Determine the [x, y] coordinate at the center of the cell enclosing the given text.  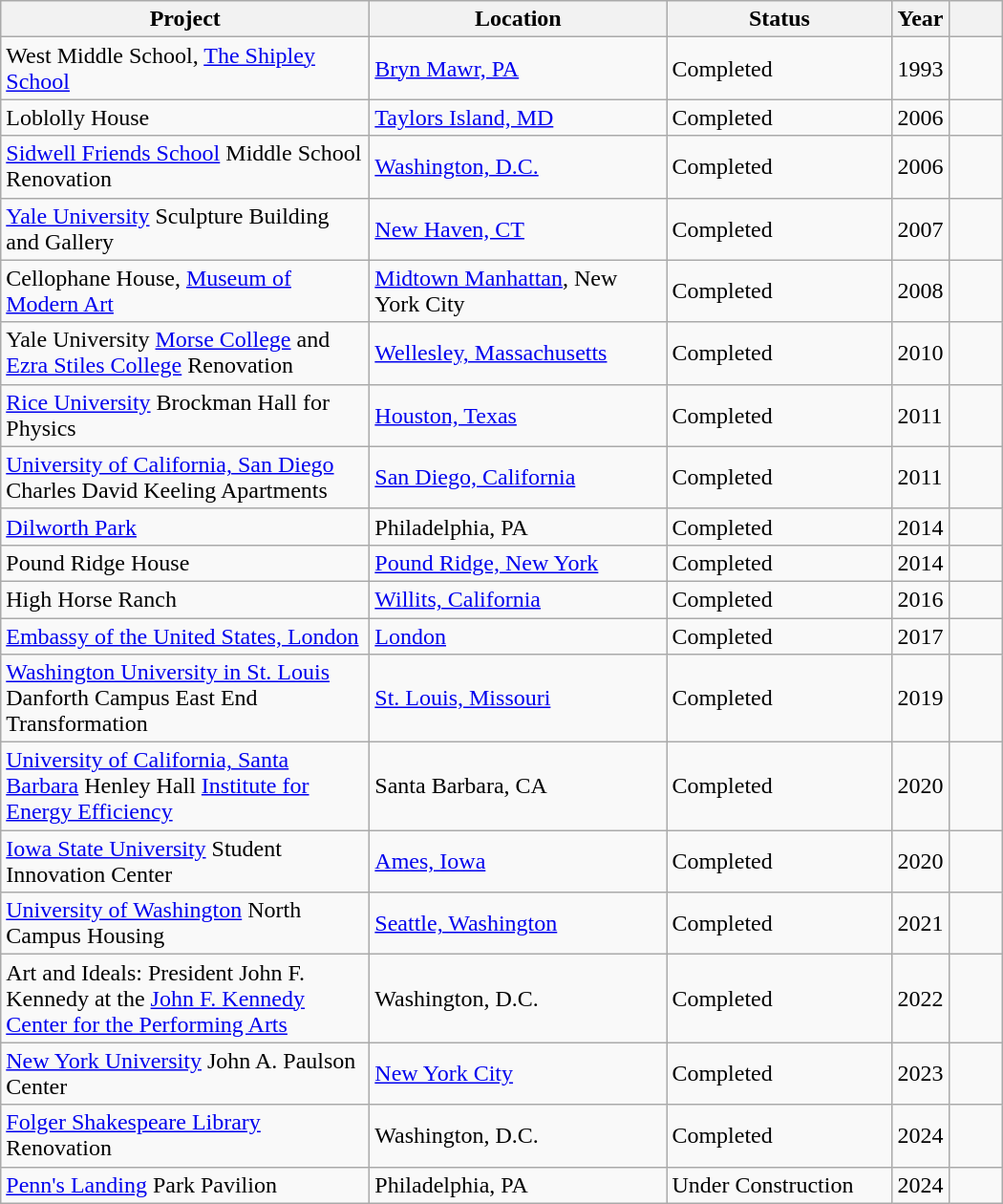
2019 [921, 699]
San Diego, California [518, 478]
Loblolly House [185, 118]
Project [185, 19]
University of California, San Diego Charles David Keeling Apartments [185, 478]
2010 [921, 354]
2016 [921, 599]
St. Louis, Missouri [518, 699]
Art and Ideals: President John F. Kennedy at the John F. Kennedy Center for the Performing Arts [185, 999]
Santa Barbara, CA [518, 786]
Houston, Texas [518, 415]
West Middle School, The Shipley School [185, 69]
New York City [518, 1074]
Year [921, 19]
1993 [921, 69]
Wellesley, Massachusetts [518, 354]
2007 [921, 229]
High Horse Ranch [185, 599]
Washington University in St. Louis Danforth Campus East End Transformation [185, 699]
Bryn Mawr, PA [518, 69]
Ames, Iowa [518, 862]
Yale University Sculpture Building and Gallery [185, 229]
Cellophane House, Museum of Modern Art [185, 290]
2022 [921, 999]
Taylors Island, MD [518, 118]
Sidwell Friends School Middle School Renovation [185, 166]
Pound Ridge House [185, 563]
Status [779, 19]
2023 [921, 1074]
Yale University Morse College and Ezra Stiles College Renovation [185, 354]
2008 [921, 290]
2021 [921, 923]
Folger Shakespeare Library Renovation [185, 1135]
University of California, Santa Barbara Henley Hall Institute for Energy Efficiency [185, 786]
New Haven, CT [518, 229]
Dilworth Park [185, 527]
Under Construction [779, 1185]
Penn's Landing Park Pavilion [185, 1185]
Midtown Manhattan, New York City [518, 290]
Location [518, 19]
2017 [921, 635]
Rice University Brockman Hall for Physics [185, 415]
Seattle, Washington [518, 923]
New York University John A. Paulson Center [185, 1074]
Iowa State University Student Innovation Center [185, 862]
Embassy of the United States, London [185, 635]
Pound Ridge, New York [518, 563]
Willits, California [518, 599]
University of Washington North Campus Housing [185, 923]
London [518, 635]
